Detect which cell encompasses the target text, then output its [X, Y] center coordinate. 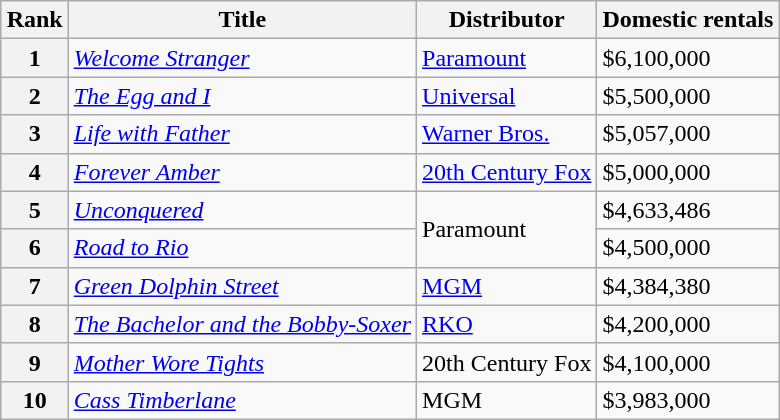
$6,100,000 [688, 58]
2 [34, 96]
8 [34, 324]
$3,983,000 [688, 400]
Forever Amber [242, 172]
6 [34, 248]
Distributor [507, 20]
$4,100,000 [688, 362]
Life with Father [242, 134]
1 [34, 58]
Domestic rentals [688, 20]
Universal [507, 96]
$4,500,000 [688, 248]
4 [34, 172]
$5,057,000 [688, 134]
The Bachelor and the Bobby-Soxer [242, 324]
Rank [34, 20]
5 [34, 210]
Title [242, 20]
Mother Wore Tights [242, 362]
Warner Bros. [507, 134]
$4,384,380 [688, 286]
$5,000,000 [688, 172]
$4,633,486 [688, 210]
$5,500,000 [688, 96]
The Egg and I [242, 96]
$4,200,000 [688, 324]
7 [34, 286]
9 [34, 362]
Green Dolphin Street [242, 286]
Welcome Stranger [242, 58]
10 [34, 400]
3 [34, 134]
Road to Rio [242, 248]
Cass Timberlane [242, 400]
RKO [507, 324]
Unconquered [242, 210]
